Pinpoint the cell where the given text exists, returning its (X, Y) midpoint coordinate. 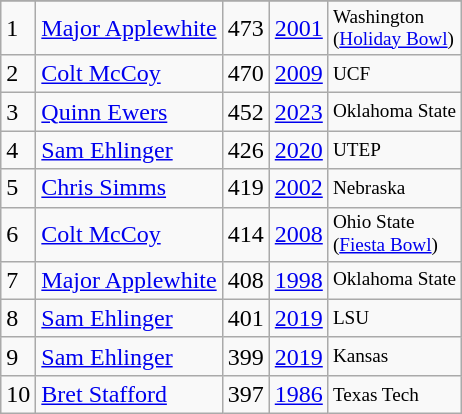
2020 (298, 150)
426 (246, 150)
2009 (298, 74)
1 (18, 28)
470 (246, 74)
397 (246, 394)
414 (246, 234)
452 (246, 112)
4 (18, 150)
Washington(Holiday Bowl) (394, 28)
UCF (394, 74)
1998 (298, 280)
408 (246, 280)
Texas Tech (394, 394)
5 (18, 188)
1986 (298, 394)
9 (18, 356)
401 (246, 318)
10 (18, 394)
7 (18, 280)
Chris Simms (129, 188)
2002 (298, 188)
UTEP (394, 150)
2001 (298, 28)
473 (246, 28)
2008 (298, 234)
LSU (394, 318)
6 (18, 234)
Kansas (394, 356)
Nebraska (394, 188)
8 (18, 318)
2 (18, 74)
2023 (298, 112)
Ohio State(Fiesta Bowl) (394, 234)
3 (18, 112)
419 (246, 188)
Bret Stafford (129, 394)
Quinn Ewers (129, 112)
399 (246, 356)
